Search for the cell housing the specified text and yield its (x, y) center coordinate. 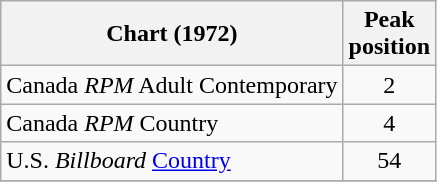
Canada RPM Adult Contemporary (172, 85)
Canada RPM Country (172, 123)
2 (389, 85)
Chart (1972) (172, 34)
U.S. Billboard Country (172, 161)
4 (389, 123)
54 (389, 161)
Peakposition (389, 34)
